Return (X, Y) of the center of cell containing provided text 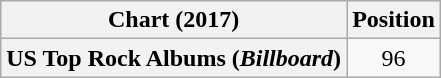
Chart (2017) (174, 20)
96 (394, 58)
US Top Rock Albums (Billboard) (174, 58)
Position (394, 20)
